Locate the cell with the specified text and output its [X, Y] center coordinate. 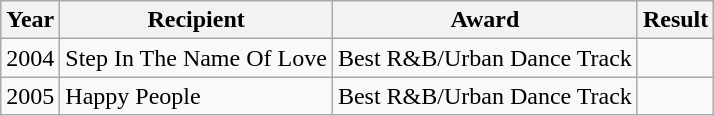
Award [484, 20]
Happy People [196, 96]
2005 [30, 96]
Recipient [196, 20]
Result [675, 20]
2004 [30, 58]
Step In The Name Of Love [196, 58]
Year [30, 20]
